Return the [X, Y] coordinate for the center point of the cell that contains the specified text.  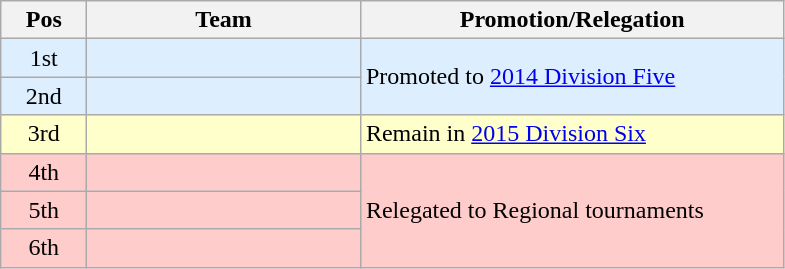
Promotion/Relegation [572, 20]
Promoted to 2014 Division Five [572, 77]
3rd [44, 134]
Team [224, 20]
Pos [44, 20]
6th [44, 248]
1st [44, 58]
Relegated to Regional tournaments [572, 210]
2nd [44, 96]
5th [44, 210]
Remain in 2015 Division Six [572, 134]
4th [44, 172]
